Capture the cell that displays the provided text and extract its [x, y] central coordinate. 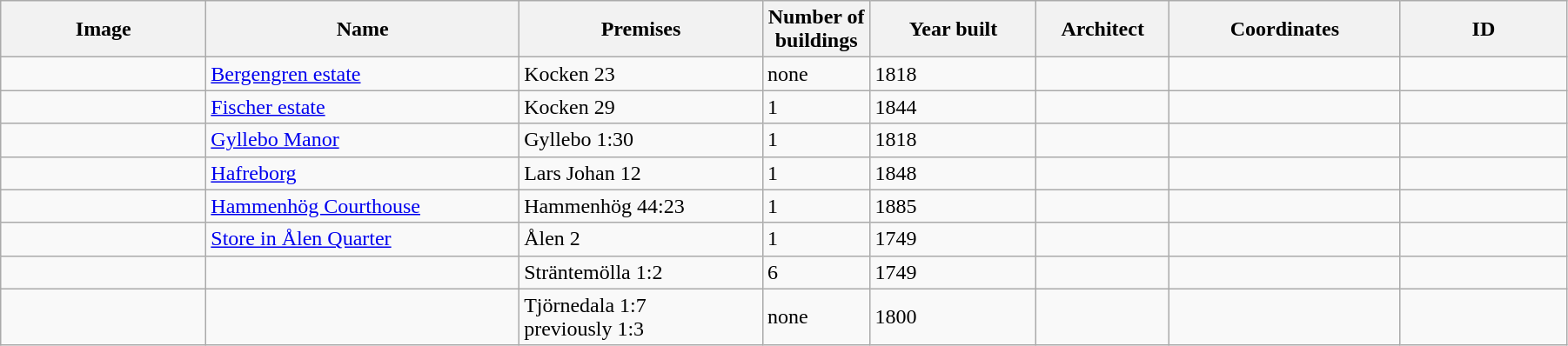
Hafreborg [363, 173]
1848 [954, 173]
Kocken 23 [641, 74]
Hammenhög 44:23 [641, 206]
Coordinates [1284, 30]
Kocken 29 [641, 107]
Image [104, 30]
Gyllebo Manor [363, 140]
Architect [1102, 30]
Bergengren estate [363, 74]
Tjörnedala 1:7previously 1:3 [641, 316]
1885 [954, 206]
Hammenhög Courthouse [363, 206]
Ålen 2 [641, 239]
Premises [641, 30]
ID [1483, 30]
Lars Johan 12 [641, 173]
Number ofbuildings [816, 30]
Year built [954, 30]
1800 [954, 316]
Sträntemölla 1:2 [641, 272]
Name [363, 30]
Gyllebo 1:30 [641, 140]
Store in Ålen Quarter [363, 239]
6 [816, 272]
Fischer estate [363, 107]
1844 [954, 107]
